Determine the [X, Y] coordinate at the center of the cell enclosing the given text.  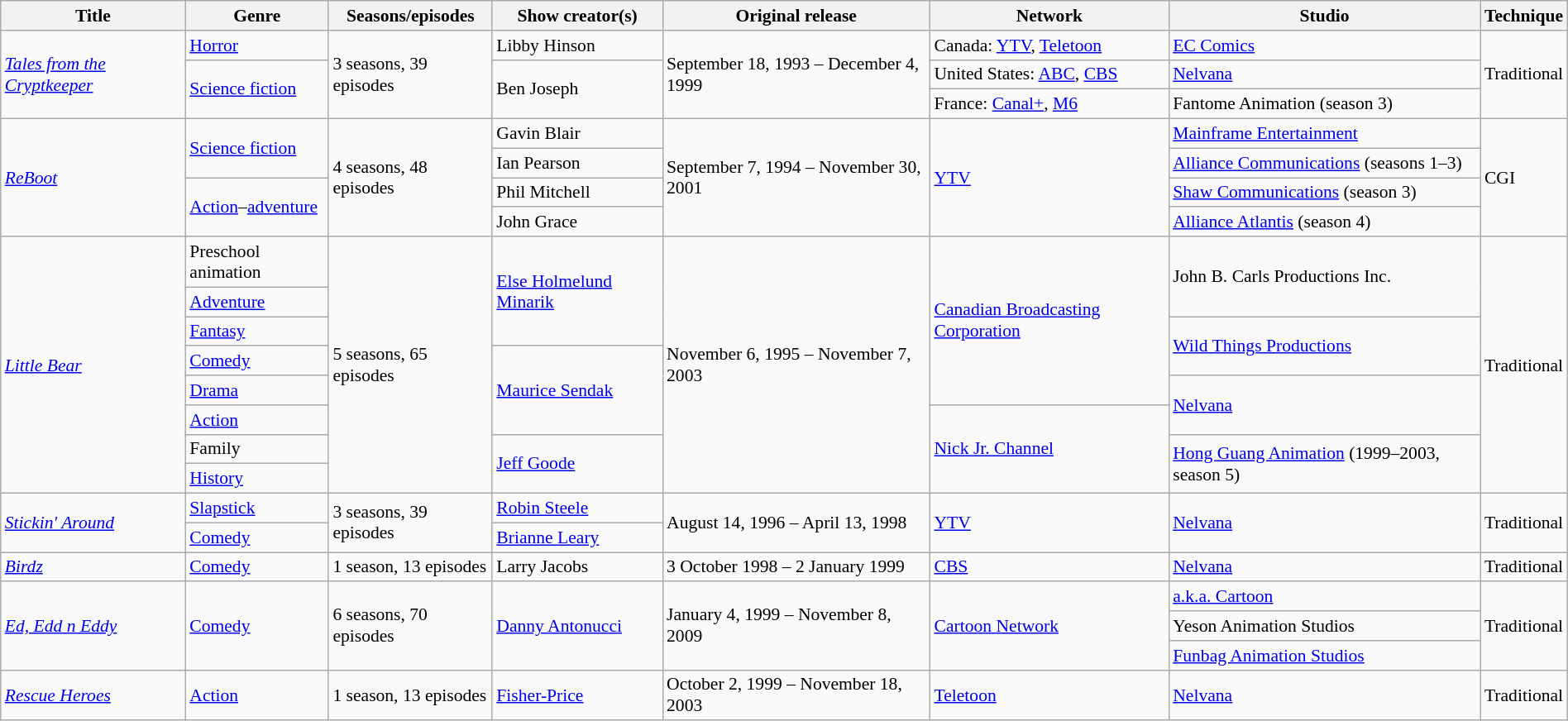
Nick Jr. Channel [1049, 450]
Funbag Animation Studios [1325, 656]
Brianne Leary [577, 537]
John Grace [577, 222]
Teletoon [1049, 695]
January 4, 1999 – November 8, 2009 [796, 627]
Danny Antonucci [577, 627]
Canada: YTV, Teletoon [1049, 45]
Title [93, 16]
Fantasy [256, 332]
Stickin' Around [93, 523]
Wild Things Productions [1325, 346]
Ed, Edd n Eddy [93, 627]
Show creator(s) [577, 16]
Tales from the Cryptkeeper [93, 74]
August 14, 1996 – April 13, 1998 [796, 523]
Drama [256, 390]
Preschool animation [256, 261]
Mainframe Entertainment [1325, 134]
Technique [1523, 16]
October 2, 1999 – November 18, 2003 [796, 695]
Hong Guang Animation (1999–2003, season 5) [1325, 463]
November 6, 1995 – November 7, 2003 [796, 365]
Action–adventure [256, 207]
Rescue Heroes [93, 695]
Studio [1325, 16]
Network [1049, 16]
Cartoon Network [1049, 627]
History [256, 479]
Ian Pearson [577, 163]
CGI [1523, 178]
CBS [1049, 567]
Little Bear [93, 365]
Libby Hinson [577, 45]
Slapstick [256, 509]
5 seasons, 65 episodes [410, 365]
Family [256, 449]
3 October 1998 – 2 January 1999 [796, 567]
Original release [796, 16]
Fisher-Price [577, 695]
Alliance Communications (seasons 1–3) [1325, 163]
France: Canal+, M6 [1049, 104]
September 7, 1994 – November 30, 2001 [796, 178]
September 18, 1993 – December 4, 1999 [796, 74]
6 seasons, 70 episodes [410, 627]
EC Comics [1325, 45]
Birdz [93, 567]
Larry Jacobs [577, 567]
a.k.a. Cartoon [1325, 597]
Robin Steele [577, 509]
Shaw Communications (season 3) [1325, 193]
Horror [256, 45]
Gavin Blair [577, 134]
4 seasons, 48 episodes [410, 178]
Maurice Sendak [577, 390]
Fantome Animation (season 3) [1325, 104]
United States: ABC, CBS [1049, 74]
Phil Mitchell [577, 193]
Jeff Goode [577, 463]
Seasons/episodes [410, 16]
Yeson Animation Studios [1325, 626]
John B. Carls Productions Inc. [1325, 276]
ReBoot [93, 178]
Canadian Broadcasting Corporation [1049, 321]
Else Holmelund Minarik [577, 291]
Alliance Atlantis (season 4) [1325, 222]
Adventure [256, 302]
Genre [256, 16]
Ben Joseph [577, 89]
